Identify which cell holds the provided text, then report its [X, Y] central coordinate. 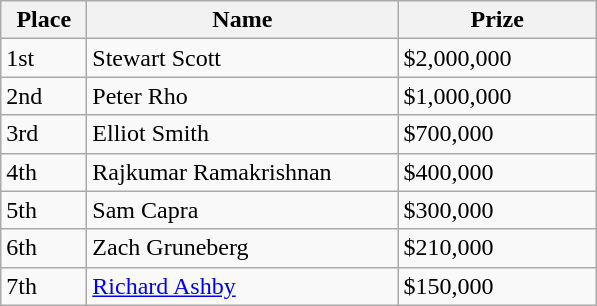
$300,000 [498, 210]
Prize [498, 20]
$2,000,000 [498, 58]
Rajkumar Ramakrishnan [242, 172]
Elliot Smith [242, 134]
Peter Rho [242, 96]
6th [44, 248]
Richard Ashby [242, 286]
4th [44, 172]
7th [44, 286]
3rd [44, 134]
$150,000 [498, 286]
Place [44, 20]
$700,000 [498, 134]
Sam Capra [242, 210]
Zach Gruneberg [242, 248]
$400,000 [498, 172]
5th [44, 210]
$210,000 [498, 248]
2nd [44, 96]
Name [242, 20]
$1,000,000 [498, 96]
1st [44, 58]
Stewart Scott [242, 58]
